For the text-containing cell, return its midpoint in [x, y] coordinate format. 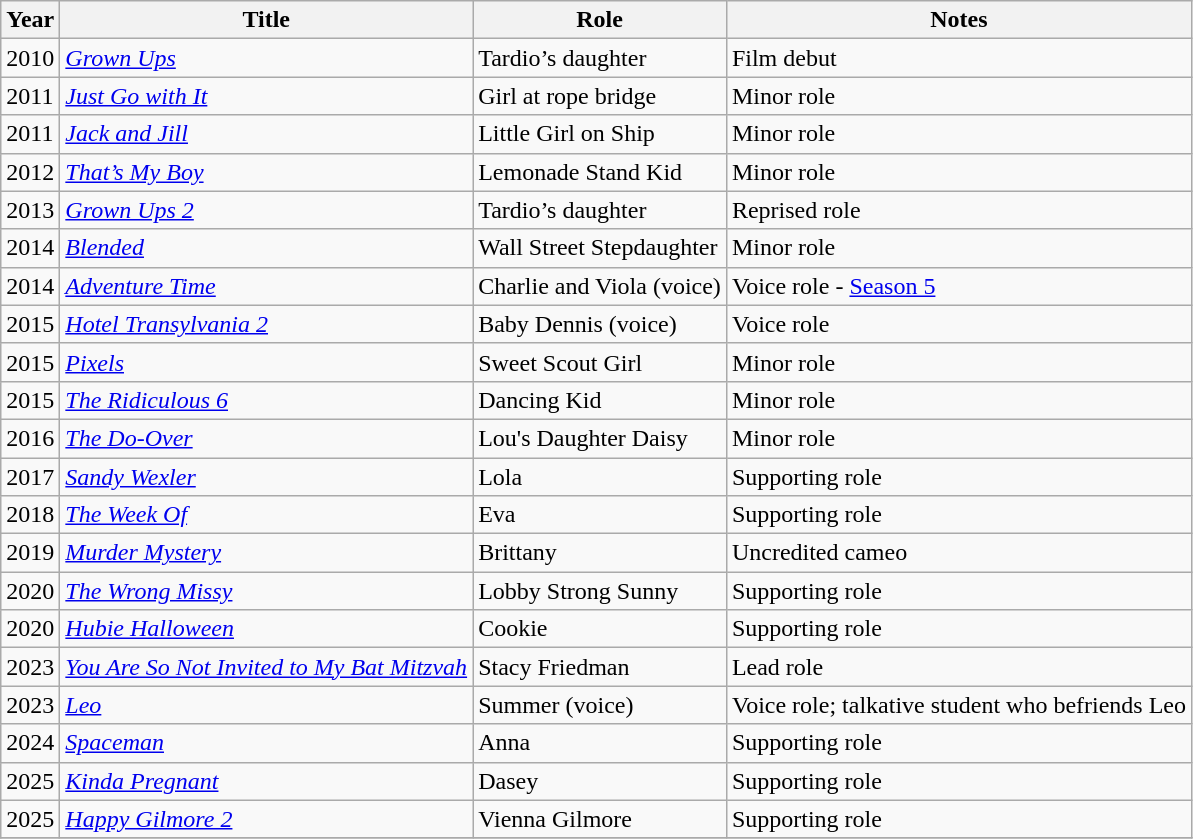
2010 [30, 58]
You Are So Not Invited to My Bat Mitzvah [266, 667]
2018 [30, 515]
Film debut [958, 58]
Adventure Time [266, 286]
The Week Of [266, 515]
Eva [600, 515]
Little Girl on Ship [600, 134]
Kinda Pregnant [266, 781]
2024 [30, 743]
Wall Street Stepdaughter [600, 248]
Vienna Gilmore [600, 819]
Role [600, 20]
Grown Ups [266, 58]
The Wrong Missy [266, 591]
2013 [30, 210]
Hubie Halloween [266, 629]
Voice role [958, 324]
Lou's Daughter Daisy [600, 438]
Anna [600, 743]
Notes [958, 20]
Title [266, 20]
The Do-Over [266, 438]
2017 [30, 477]
2019 [30, 553]
Lola [600, 477]
Year [30, 20]
Sandy Wexler [266, 477]
Sweet Scout Girl [600, 362]
Jack and Jill [266, 134]
Just Go with It [266, 96]
2012 [30, 172]
Brittany [600, 553]
Stacy Friedman [600, 667]
Reprised role [958, 210]
Girl at rope bridge [600, 96]
Lemonade Stand Kid [600, 172]
Cookie [600, 629]
Spaceman [266, 743]
Uncredited cameo [958, 553]
Murder Mystery [266, 553]
Lobby Strong Sunny [600, 591]
Voice role - Season 5 [958, 286]
Charlie and Viola (voice) [600, 286]
Summer (voice) [600, 705]
Grown Ups 2 [266, 210]
Voice role; talkative student who befriends Leo [958, 705]
The Ridiculous 6 [266, 400]
Baby Dennis (voice) [600, 324]
Happy Gilmore 2 [266, 819]
Lead role [958, 667]
Blended [266, 248]
2016 [30, 438]
Hotel Transylvania 2 [266, 324]
Pixels [266, 362]
That’s My Boy [266, 172]
Dancing Kid [600, 400]
Dasey [600, 781]
Leo [266, 705]
